Return (X, Y) of the center of cell containing provided text 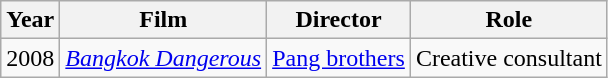
Creative consultant (508, 58)
Role (508, 20)
2008 (30, 58)
Bangkok Dangerous (164, 58)
Film (164, 20)
Director (339, 20)
Year (30, 20)
Pang brothers (339, 58)
